Provide the [X, Y] coordinate of the cell's center where the given text is located.  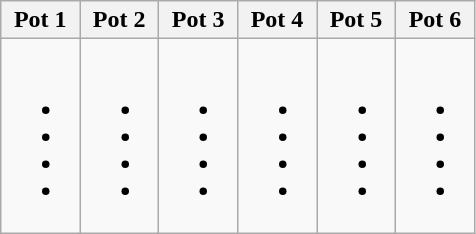
Pot 2 [120, 20]
Pot 5 [356, 20]
Pot 3 [198, 20]
Pot 6 [434, 20]
Pot 4 [278, 20]
Pot 1 [40, 20]
